Determine the (X, Y) coordinate at the center of the cell enclosing the given text.  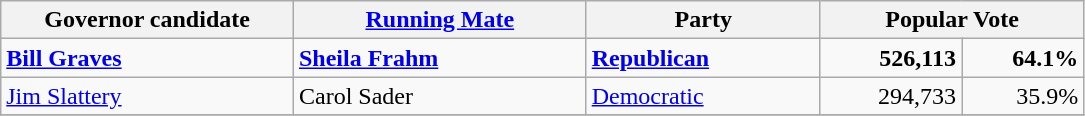
Sheila Frahm (440, 58)
Governor candidate (148, 20)
Jim Slattery (148, 96)
64.1% (1023, 58)
Carol Sader (440, 96)
294,733 (890, 96)
Republican (703, 58)
Democratic (703, 96)
Running Mate (440, 20)
Popular Vote (952, 20)
526,113 (890, 58)
Party (703, 20)
Bill Graves (148, 58)
35.9% (1023, 96)
